Provide the (X, Y) coordinate of the cell's center where the given text is located.  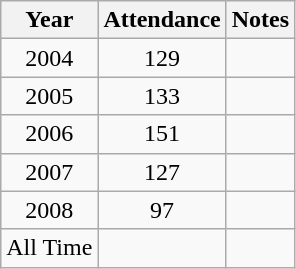
129 (162, 58)
151 (162, 134)
Notes (260, 20)
97 (162, 210)
2004 (50, 58)
Attendance (162, 20)
133 (162, 96)
2006 (50, 134)
2007 (50, 172)
2005 (50, 96)
2008 (50, 210)
All Time (50, 248)
127 (162, 172)
Year (50, 20)
